Capture the cell that displays the provided text and extract its [X, Y] central coordinate. 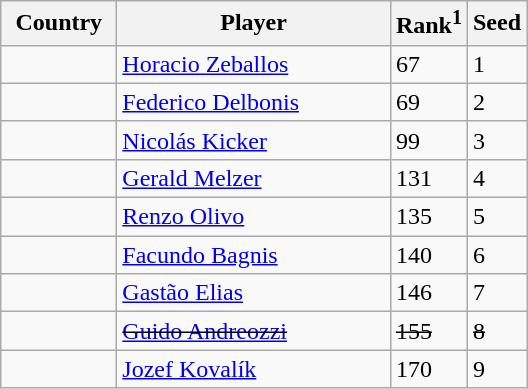
146 [428, 293]
Federico Delbonis [254, 102]
Facundo Bagnis [254, 255]
3 [496, 140]
Seed [496, 24]
131 [428, 178]
9 [496, 369]
Horacio Zeballos [254, 64]
Gastão Elias [254, 293]
1 [496, 64]
Renzo Olivo [254, 217]
Jozef Kovalík [254, 369]
Gerald Melzer [254, 178]
Guido Andreozzi [254, 331]
6 [496, 255]
4 [496, 178]
7 [496, 293]
Nicolás Kicker [254, 140]
Country [59, 24]
5 [496, 217]
140 [428, 255]
8 [496, 331]
155 [428, 331]
99 [428, 140]
69 [428, 102]
2 [496, 102]
67 [428, 64]
Player [254, 24]
135 [428, 217]
170 [428, 369]
Rank1 [428, 24]
